Locate the cell with the specified text and output its [x, y] center coordinate. 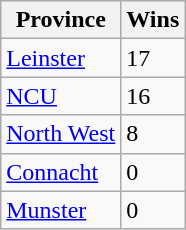
16 [153, 96]
Wins [153, 20]
Leinster [61, 58]
Connacht [61, 172]
8 [153, 134]
North West [61, 134]
17 [153, 58]
Province [61, 20]
Munster [61, 210]
NCU [61, 96]
